Return the (X, Y) coordinate for the center point of the cell that contains the specified text.  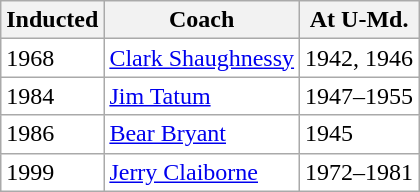
1986 (52, 134)
1942, 1946 (360, 58)
Jerry Claiborne (202, 172)
1947–1955 (360, 96)
1984 (52, 96)
Coach (202, 20)
1968 (52, 58)
Bear Bryant (202, 134)
At U-Md. (360, 20)
Inducted (52, 20)
1945 (360, 134)
1972–1981 (360, 172)
1999 (52, 172)
Clark Shaughnessy (202, 58)
Jim Tatum (202, 96)
